For the text-containing cell, return its midpoint in [X, Y] coordinate format. 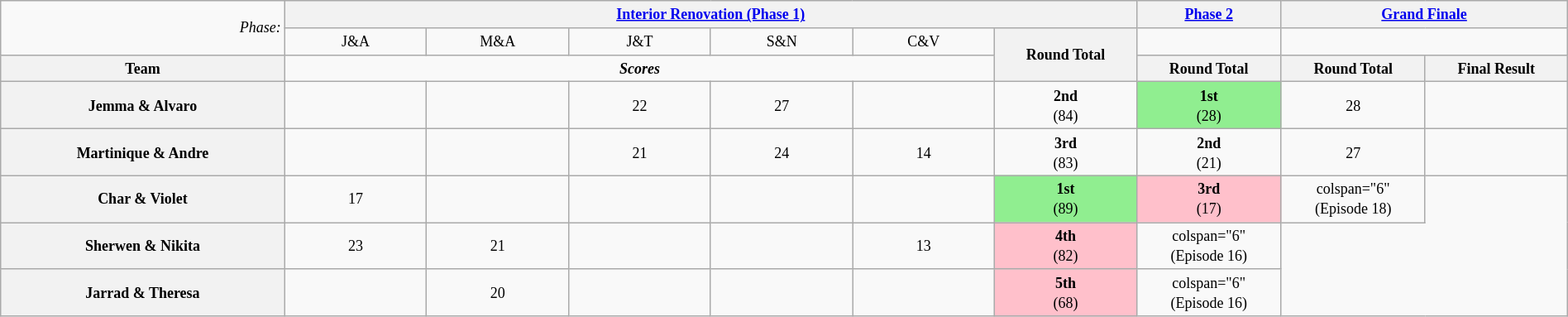
Sherwen & Nikita [142, 247]
14 [924, 152]
J&T [640, 41]
2nd(84) [1066, 106]
24 [782, 152]
Char & Violet [142, 199]
20 [498, 293]
22 [640, 106]
2nd(21) [1209, 152]
Team [142, 68]
Phase: [142, 28]
28 [1353, 106]
Martinique & Andre [142, 152]
3rd(17) [1209, 199]
Jarrad & Theresa [142, 293]
1st(89) [1066, 199]
Phase 2 [1209, 15]
23 [356, 247]
Interior Renovation (Phase 1) [710, 15]
J&A [356, 41]
3rd(83) [1066, 152]
Grand Finale [1424, 15]
Jemma & Alvaro [142, 106]
4th(82) [1066, 247]
M&A [498, 41]
S&N [782, 41]
Final Result [1496, 68]
13 [924, 247]
C&V [924, 41]
Scores [640, 68]
colspan="6" (Episode 18) [1353, 199]
1st(28) [1209, 106]
17 [356, 199]
5th(68) [1066, 293]
